Return (x, y) of the center of cell containing provided text 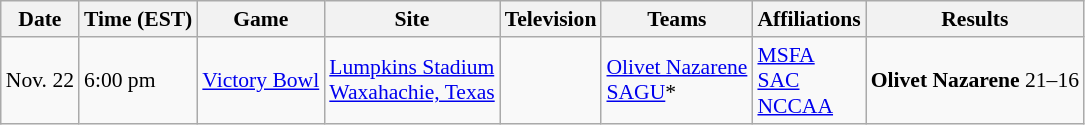
Affiliations (808, 19)
Victory Bowl (260, 80)
Time (EST) (138, 19)
6:00 pm (138, 80)
Date (40, 19)
Olivet NazareneSAGU* (676, 80)
Lumpkins StadiumWaxahachie, Texas (412, 80)
Television (551, 19)
Results (975, 19)
Teams (676, 19)
MSFASACNCCAA (808, 80)
Nov. 22 (40, 80)
Game (260, 19)
Site (412, 19)
Olivet Nazarene 21–16 (975, 80)
